Return [x, y] of the center of cell containing provided text 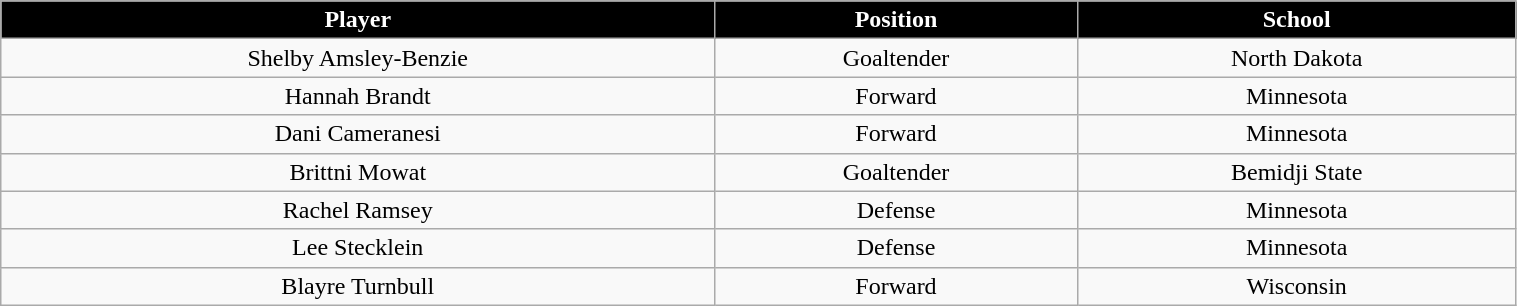
Blayre Turnbull [358, 286]
Shelby Amsley-Benzie [358, 58]
Dani Cameranesi [358, 134]
Wisconsin [1296, 286]
Lee Stecklein [358, 248]
Brittni Mowat [358, 172]
North Dakota [1296, 58]
Bemidji State [1296, 172]
School [1296, 20]
Position [896, 20]
Rachel Ramsey [358, 210]
Hannah Brandt [358, 96]
Player [358, 20]
